Locate the cell with the specified text and output its (x, y) center coordinate. 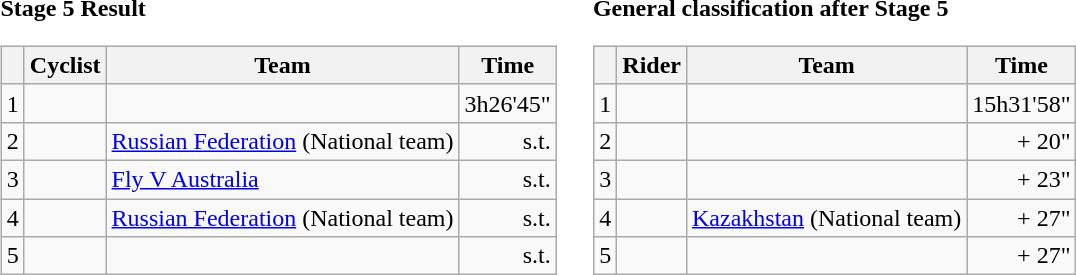
15h31'58" (1022, 103)
+ 20" (1022, 141)
Cyclist (65, 65)
3h26'45" (508, 103)
Kazakhstan (National team) (826, 217)
Fly V Australia (282, 179)
Rider (652, 65)
+ 23" (1022, 179)
